Extract the (x, y) coordinate from the center of the cell holding the provided text.  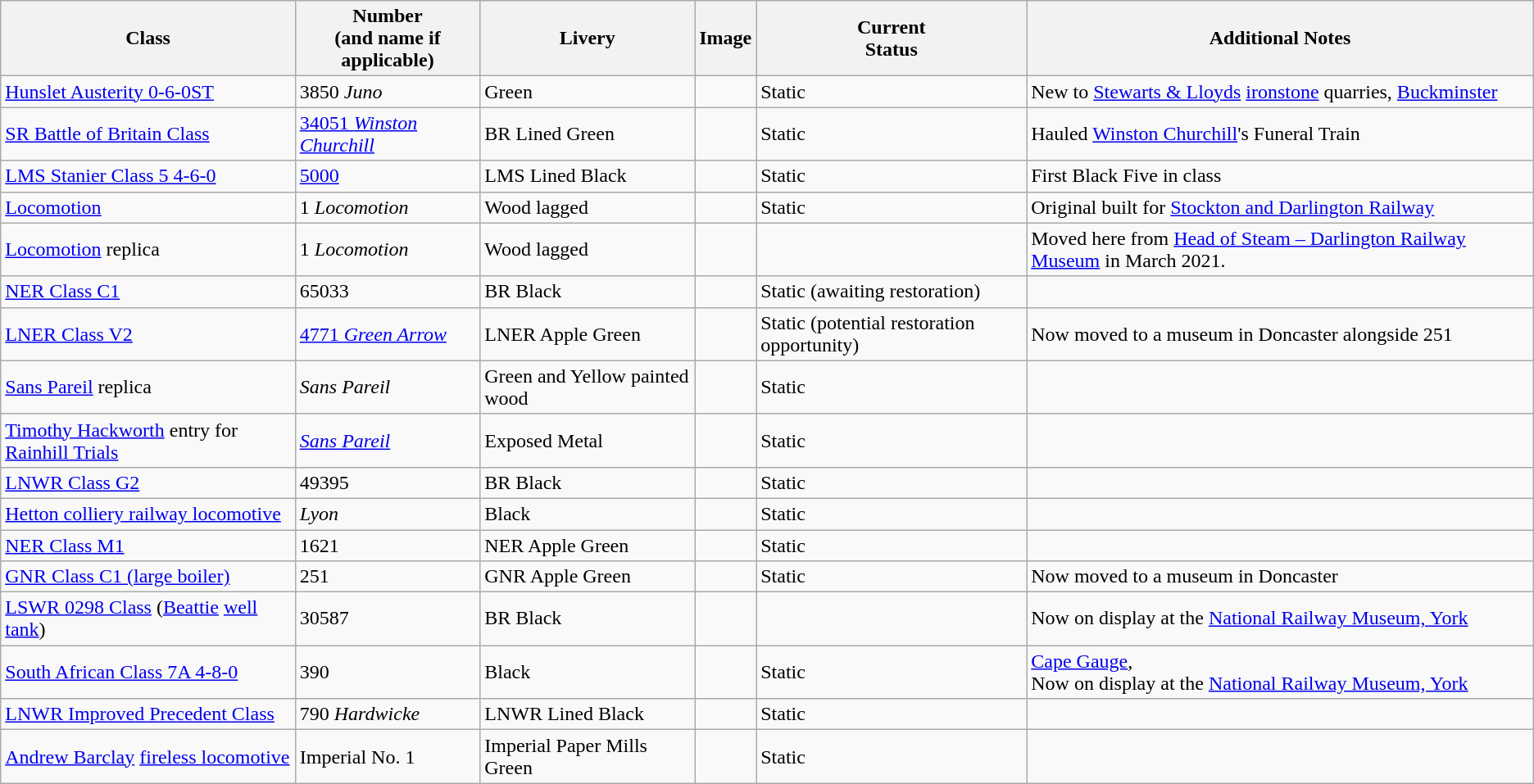
LMS Lined Black (588, 176)
30587 (387, 619)
790 Hardwicke (387, 714)
LNWR Class G2 (148, 483)
Hauled Winston Churchill's Funeral Train (1280, 134)
Locomotion replica (148, 249)
Locomotion (148, 207)
5000 (387, 176)
Static (awaiting restoration) (892, 292)
Livery (588, 39)
Imperial No. 1 (387, 757)
LNER Apple Green (588, 334)
Green and Yellow painted wood (588, 387)
CurrentStatus (892, 39)
New to Stewarts & Lloyds ironstone quarries, Buckminster (1280, 92)
251 (387, 577)
49395 (387, 483)
Now moved to a museum in Doncaster (1280, 577)
LNER Class V2 (148, 334)
Image (726, 39)
Cape Gauge,Now on display at the National Railway Museum, York (1280, 672)
BR Lined Green (588, 134)
390 (387, 672)
GNR Class C1 (large boiler) (148, 577)
Andrew Barclay fireless locomotive (148, 757)
Hetton colliery railway locomotive (148, 514)
Moved here from Head of Steam – Darlington Railway Museum in March 2021. (1280, 249)
1621 (387, 545)
NER Apple Green (588, 545)
Number(and name if applicable) (387, 39)
65033 (387, 292)
LNWR Lined Black (588, 714)
LNWR Improved Precedent Class (148, 714)
NER Class M1 (148, 545)
South African Class 7A 4-8-0 (148, 672)
Class (148, 39)
Sans Pareil replica (148, 387)
Now on display at the National Railway Museum, York (1280, 619)
Imperial Paper Mills Green (588, 757)
34051 Winston Churchill (387, 134)
Now moved to a museum in Doncaster alongside 251 (1280, 334)
LMS Stanier Class 5 4-6-0 (148, 176)
SR Battle of Britain Class (148, 134)
Timothy Hackworth entry for Rainhill Trials (148, 441)
Green (588, 92)
Additional Notes (1280, 39)
Static (potential restoration opportunity) (892, 334)
Hunslet Austerity 0-6-0ST (148, 92)
3850 Juno (387, 92)
4771 Green Arrow (387, 334)
NER Class C1 (148, 292)
Lyon (387, 514)
LSWR 0298 Class (Beattie well tank) (148, 619)
Exposed Metal (588, 441)
Original built for Stockton and Darlington Railway (1280, 207)
First Black Five in class (1280, 176)
GNR Apple Green (588, 577)
